From the cell containing the given text, extract its center point as (x, y) coordinate. 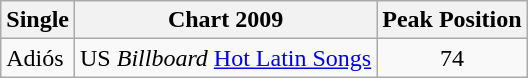
US Billboard Hot Latin Songs (226, 58)
Adiós (38, 58)
74 (452, 58)
Chart 2009 (226, 20)
Peak Position (452, 20)
Single (38, 20)
